Scan for the cell matching the given text and deliver its (X, Y) coordinate at center. 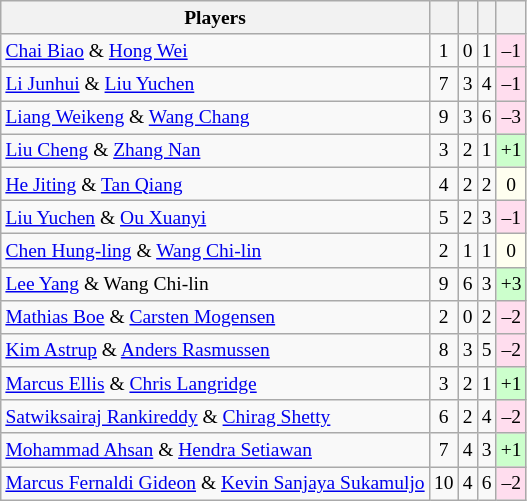
Marcus Ellis & Chris Langridge (216, 384)
Players (216, 18)
Liu Cheng & Zhang Nan (216, 150)
10 (444, 484)
8 (444, 350)
Li Junhui & Liu Yuchen (216, 84)
Lee Yang & Wang Chi-lin (216, 284)
–3 (511, 118)
He Jiting & Tan Qiang (216, 184)
Liu Yuchen & Ou Xuanyi (216, 216)
Mohammad Ahsan & Hendra Setiawan (216, 450)
Satwiksairaj Rankireddy & Chirag Shetty (216, 416)
Marcus Fernaldi Gideon & Kevin Sanjaya Sukamuljo (216, 484)
Liang Weikeng & Wang Chang (216, 118)
Mathias Boe & Carsten Mogensen (216, 316)
Chai Biao & Hong Wei (216, 50)
Kim Astrup & Anders Rasmussen (216, 350)
Chen Hung-ling & Wang Chi-lin (216, 250)
+3 (511, 284)
